Provide the [x, y] coordinate of the cell's center where the given text is located.  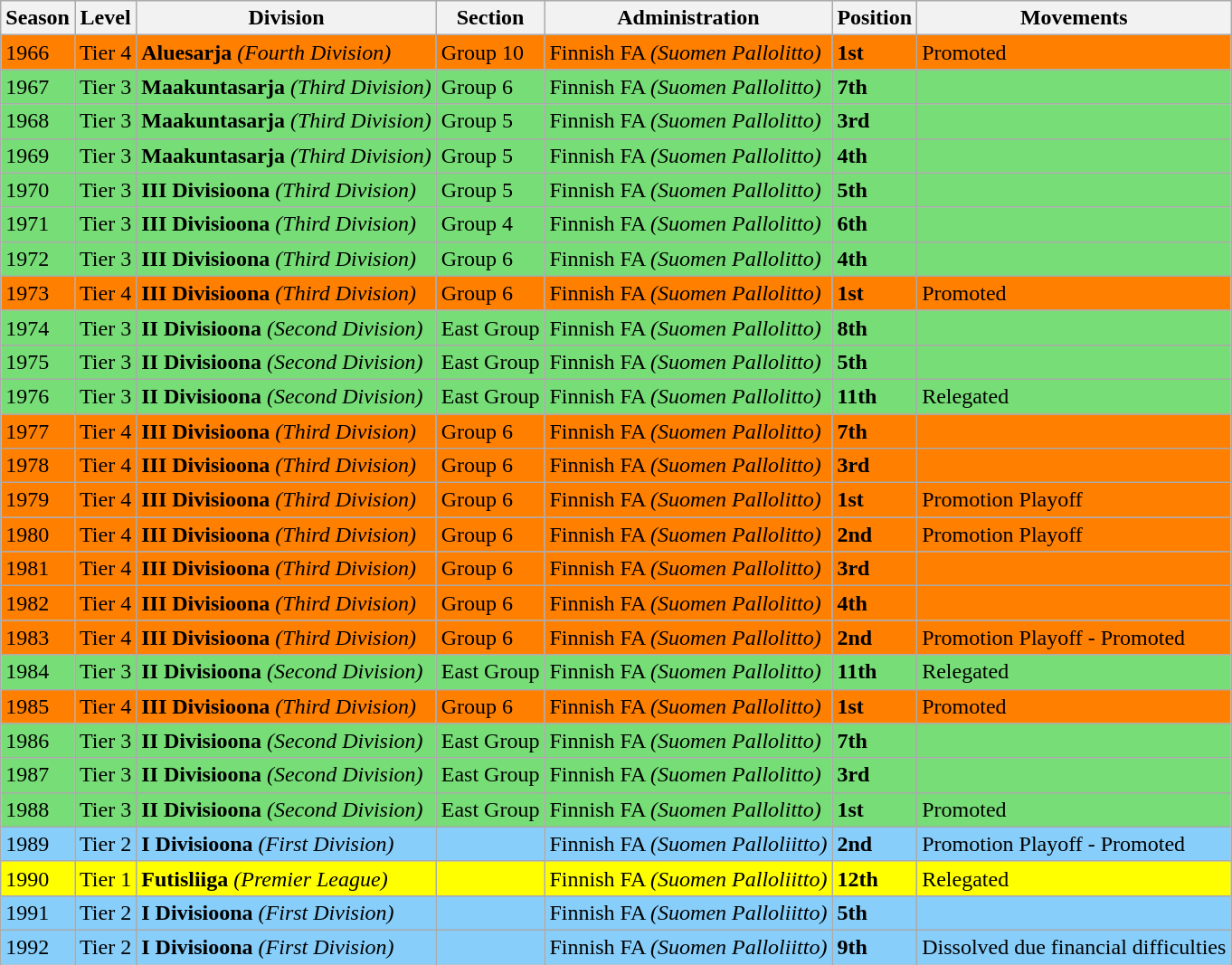
Position [875, 18]
Division [287, 18]
Administration [688, 18]
1967 [38, 87]
1968 [38, 121]
1974 [38, 327]
1971 [38, 224]
1992 [38, 947]
12th [875, 878]
Movements [1075, 18]
8th [875, 327]
1987 [38, 775]
1977 [38, 431]
1989 [38, 844]
1979 [38, 500]
Level [105, 18]
1991 [38, 913]
1985 [38, 706]
1972 [38, 259]
1976 [38, 396]
1980 [38, 535]
Dissolved due financial difficulties [1075, 947]
Group 10 [490, 52]
6th [875, 224]
Aluesarja (Fourth Division) [287, 52]
Futisliiga (Premier League) [287, 878]
9th [875, 947]
1966 [38, 52]
Season [38, 18]
Group 4 [490, 224]
1969 [38, 156]
Tier 1 [105, 878]
1973 [38, 293]
1982 [38, 603]
1984 [38, 672]
1978 [38, 466]
1990 [38, 878]
1970 [38, 190]
1988 [38, 809]
Section [490, 18]
1986 [38, 741]
1981 [38, 569]
1975 [38, 362]
1983 [38, 638]
